Find where the given text appears and provide that cell's center as (x, y) coordinate. 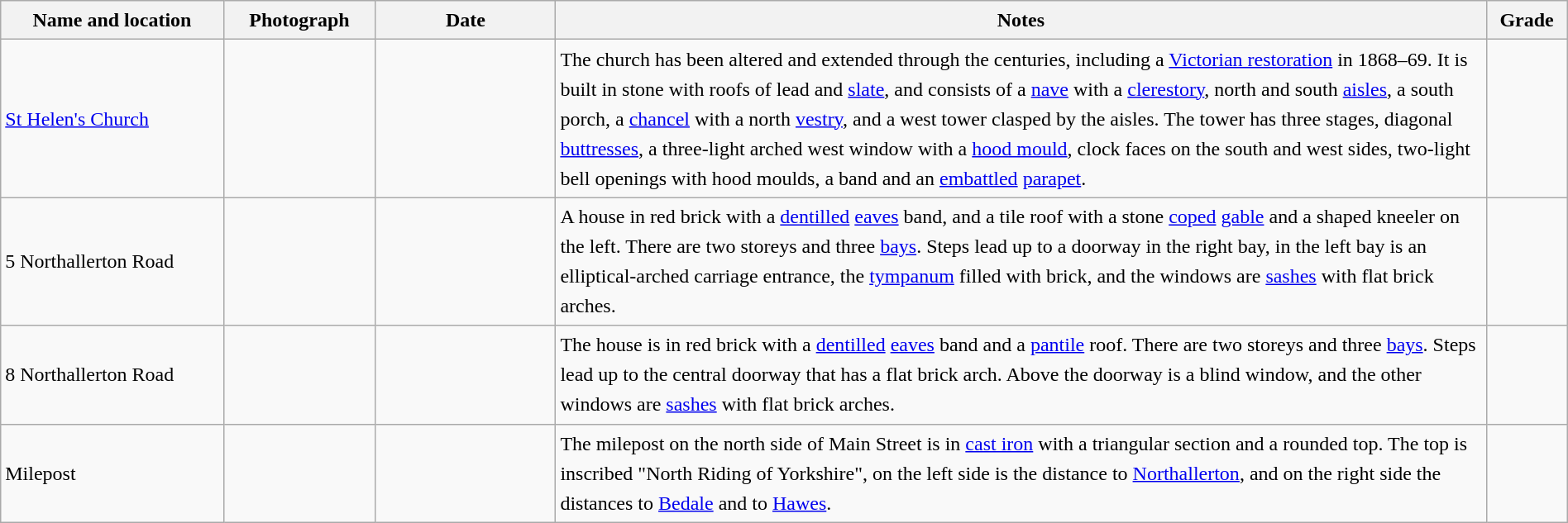
5 Northallerton Road (112, 261)
Photograph (299, 20)
Date (466, 20)
Name and location (112, 20)
Milepost (112, 473)
St Helen's Church (112, 119)
Notes (1021, 20)
8 Northallerton Road (112, 375)
Grade (1527, 20)
